Return the (X, Y) coordinate for the center point of the cell that contains the specified text.  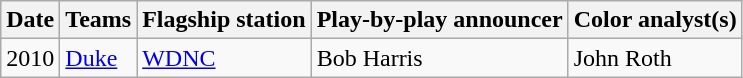
WDNC (224, 58)
Teams (98, 20)
2010 (30, 58)
Duke (98, 58)
John Roth (655, 58)
Bob Harris (440, 58)
Flagship station (224, 20)
Date (30, 20)
Play-by-play announcer (440, 20)
Color analyst(s) (655, 20)
